Detect which cell encompasses the target text, then output its [X, Y] center coordinate. 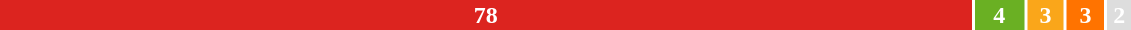
4 [1000, 15]
78 [486, 15]
